From the cell containing the given text, extract its center point as [X, Y] coordinate. 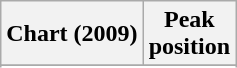
Chart (2009) [72, 34]
Peak position [189, 34]
